Scan for the cell matching the given text and deliver its [x, y] coordinate at center. 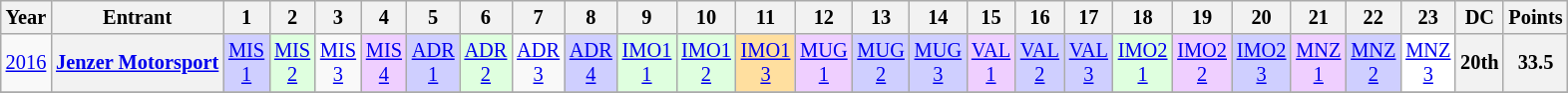
IMO13 [766, 63]
17 [1089, 17]
MUG3 [938, 63]
VAL3 [1089, 63]
8 [590, 17]
MUG1 [824, 63]
2 [292, 17]
21 [1319, 17]
22 [1372, 17]
18 [1143, 17]
MNZ2 [1372, 63]
15 [991, 17]
MUG2 [880, 63]
4 [384, 17]
33.5 [1535, 63]
IMO21 [1143, 63]
7 [539, 17]
11 [766, 17]
19 [1202, 17]
MNZ1 [1319, 63]
12 [824, 17]
ADR4 [590, 63]
MIS2 [292, 63]
IMO11 [647, 63]
14 [938, 17]
ADR3 [539, 63]
9 [647, 17]
VAL2 [1039, 63]
3 [338, 17]
MIS1 [246, 63]
ADR2 [487, 63]
Year [26, 17]
MIS4 [384, 63]
IMO12 [706, 63]
10 [706, 17]
IMO22 [1202, 63]
IMO23 [1262, 63]
6 [487, 17]
Jenzer Motorsport [138, 63]
20 [1262, 17]
16 [1039, 17]
Points [1535, 17]
2016 [26, 63]
5 [433, 17]
MIS3 [338, 63]
DC [1479, 17]
ADR1 [433, 63]
VAL1 [991, 63]
23 [1428, 17]
MNZ3 [1428, 63]
20th [1479, 63]
13 [880, 17]
Entrant [138, 17]
1 [246, 17]
